Output the [X, Y] coordinate of the center of the cell containing the given text.  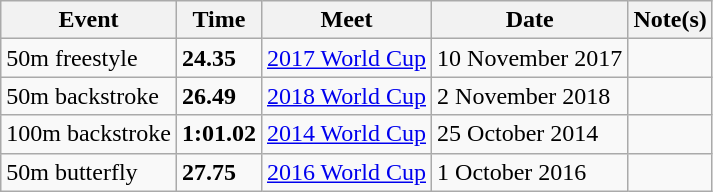
27.75 [218, 172]
2014 World Cup [346, 134]
2016 World Cup [346, 172]
Time [218, 20]
1:01.02 [218, 134]
26.49 [218, 96]
2017 World Cup [346, 58]
25 October 2014 [530, 134]
Meet [346, 20]
Date [530, 20]
Note(s) [670, 20]
24.35 [218, 58]
50m backstroke [89, 96]
100m backstroke [89, 134]
10 November 2017 [530, 58]
1 October 2016 [530, 172]
Event [89, 20]
2018 World Cup [346, 96]
2 November 2018 [530, 96]
50m butterfly [89, 172]
50m freestyle [89, 58]
